Search for the cell housing the specified text and yield its [x, y] center coordinate. 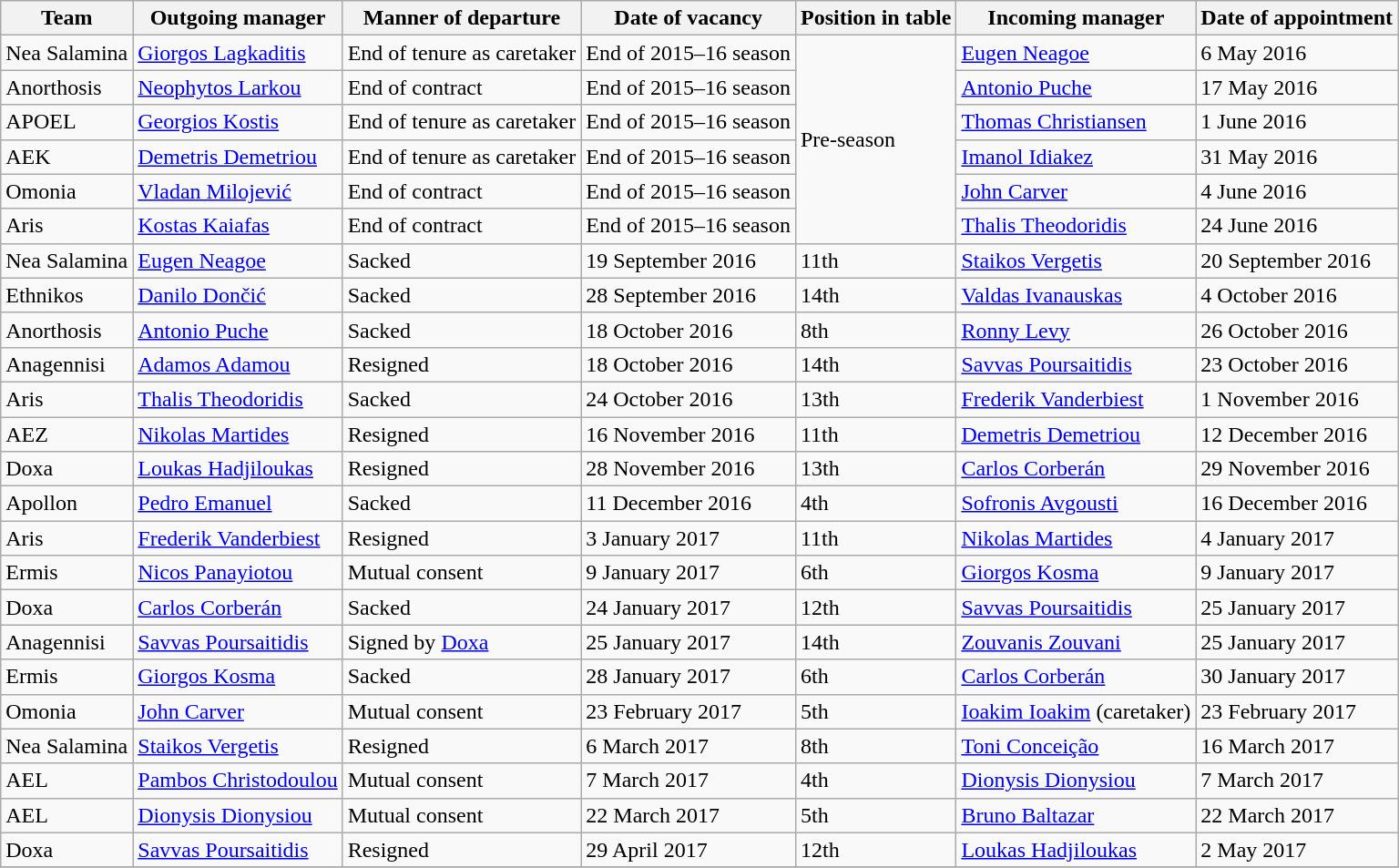
Toni Conceição [1077, 746]
3 January 2017 [689, 538]
Zouvanis Zouvani [1077, 642]
17 May 2016 [1297, 87]
Nicos Panayiotou [238, 573]
6 March 2017 [689, 746]
31 May 2016 [1297, 157]
4 October 2016 [1297, 295]
19 September 2016 [689, 260]
28 January 2017 [689, 677]
24 January 2017 [689, 608]
20 September 2016 [1297, 260]
30 January 2017 [1297, 677]
Giorgos Lagkaditis [238, 53]
Ethnikos [67, 295]
28 November 2016 [689, 469]
Imanol Idiakez [1077, 157]
4 June 2016 [1297, 191]
Date of vacancy [689, 18]
24 June 2016 [1297, 226]
Valdas Ivanauskas [1077, 295]
11 December 2016 [689, 504]
Thomas Christiansen [1077, 122]
16 March 2017 [1297, 746]
16 November 2016 [689, 434]
28 September 2016 [689, 295]
Manner of departure [462, 18]
Date of appointment [1297, 18]
1 June 2016 [1297, 122]
Outgoing manager [238, 18]
Bruno Baltazar [1077, 815]
24 October 2016 [689, 399]
1 November 2016 [1297, 399]
29 April 2017 [689, 850]
AEZ [67, 434]
Pambos Christodoulou [238, 781]
Apollon [67, 504]
Position in table [875, 18]
29 November 2016 [1297, 469]
Incoming manager [1077, 18]
Neophytos Larkou [238, 87]
Ronny Levy [1077, 330]
AEK [67, 157]
Vladan Milojević [238, 191]
Team [67, 18]
Ioakim Ioakim (caretaker) [1077, 711]
Sofronis Avgousti [1077, 504]
23 October 2016 [1297, 364]
Pedro Emanuel [238, 504]
Pre-season [875, 139]
6 May 2016 [1297, 53]
Signed by Doxa [462, 642]
4 January 2017 [1297, 538]
APOEL [67, 122]
16 December 2016 [1297, 504]
Georgios Kostis [238, 122]
Adamos Adamou [238, 364]
12 December 2016 [1297, 434]
Danilo Dončić [238, 295]
Kostas Kaiafas [238, 226]
26 October 2016 [1297, 330]
2 May 2017 [1297, 850]
